For the text-containing cell, return its midpoint in (X, Y) coordinate format. 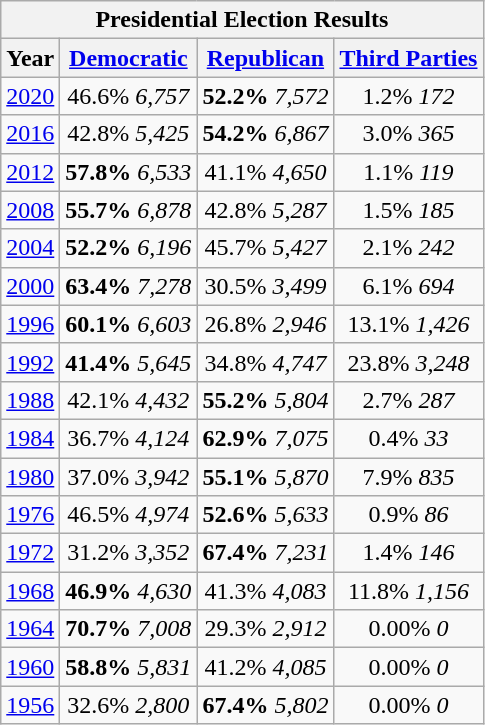
13.1% 1,426 (408, 324)
55.7% 6,878 (128, 210)
2016 (30, 134)
2008 (30, 210)
1.1% 119 (408, 172)
1996 (30, 324)
32.6% 2,800 (128, 705)
36.7% 4,124 (128, 438)
0.4% 33 (408, 438)
29.3% 2,912 (266, 629)
46.6% 6,757 (128, 96)
45.7% 5,427 (266, 248)
3.0% 365 (408, 134)
1988 (30, 400)
41.1% 4,650 (266, 172)
7.9% 835 (408, 477)
46.5% 4,974 (128, 515)
1976 (30, 515)
57.8% 6,533 (128, 172)
2004 (30, 248)
63.4% 7,278 (128, 286)
23.8% 3,248 (408, 362)
58.8% 5,831 (128, 667)
2.7% 287 (408, 400)
62.9% 7,075 (266, 438)
67.4% 5,802 (266, 705)
67.4% 7,231 (266, 553)
Presidential Election Results (242, 20)
1.4% 146 (408, 553)
Republican (266, 58)
1972 (30, 553)
Third Parties (408, 58)
2012 (30, 172)
1968 (30, 591)
1960 (30, 667)
30.5% 3,499 (266, 286)
70.7% 7,008 (128, 629)
42.1% 4,432 (128, 400)
52.2% 6,196 (128, 248)
60.1% 6,603 (128, 324)
Year (30, 58)
1956 (30, 705)
26.8% 2,946 (266, 324)
Democratic (128, 58)
41.4% 5,645 (128, 362)
42.8% 5,425 (128, 134)
6.1% 694 (408, 286)
37.0% 3,942 (128, 477)
52.6% 5,633 (266, 515)
41.3% 4,083 (266, 591)
1980 (30, 477)
1.5% 185 (408, 210)
31.2% 3,352 (128, 553)
1964 (30, 629)
54.2% 6,867 (266, 134)
2020 (30, 96)
55.1% 5,870 (266, 477)
41.2% 4,085 (266, 667)
2000 (30, 286)
1992 (30, 362)
46.9% 4,630 (128, 591)
2.1% 242 (408, 248)
42.8% 5,287 (266, 210)
55.2% 5,804 (266, 400)
11.8% 1,156 (408, 591)
0.9% 86 (408, 515)
52.2% 7,572 (266, 96)
1.2% 172 (408, 96)
34.8% 4,747 (266, 362)
1984 (30, 438)
